Extract the (x, y) coordinate from the center of the cell holding the provided text.  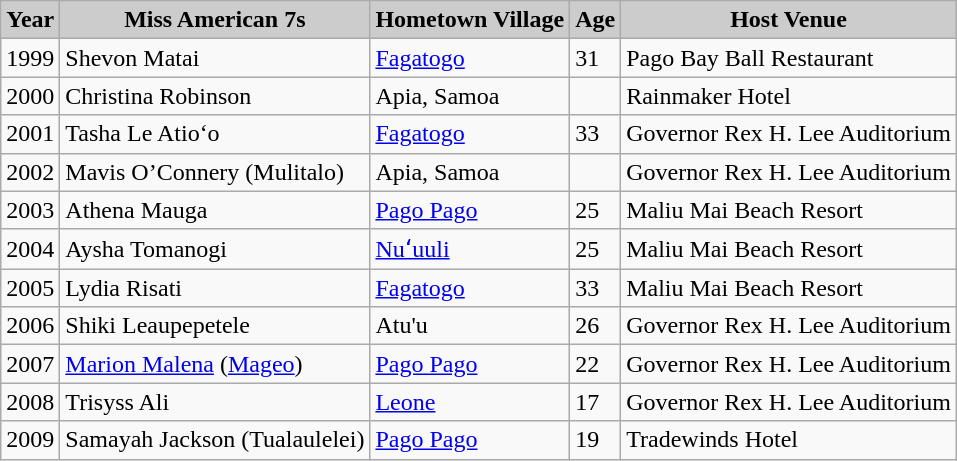
Athena Mauga (215, 210)
Pago Bay Ball Restaurant (789, 58)
2006 (30, 326)
22 (596, 364)
2004 (30, 249)
2002 (30, 172)
Aysha Tomanogi (215, 249)
1999 (30, 58)
Hometown Village (470, 20)
19 (596, 440)
Year (30, 20)
Tradewinds Hotel (789, 440)
Leone (470, 402)
2005 (30, 288)
Shiki Leaupepetele (215, 326)
Nuʻuuli (470, 249)
Age (596, 20)
Host Venue (789, 20)
Tasha Le Atio‘o (215, 134)
2008 (30, 402)
Christina Robinson (215, 96)
Rainmaker Hotel (789, 96)
Atu'u (470, 326)
Mavis O’Connery (Mulitalo) (215, 172)
17 (596, 402)
2009 (30, 440)
Marion Malena (Mageo) (215, 364)
31 (596, 58)
2007 (30, 364)
2003 (30, 210)
Trisyss Ali (215, 402)
Shevon Matai (215, 58)
26 (596, 326)
2000 (30, 96)
Miss American 7s (215, 20)
Lydia Risati (215, 288)
2001 (30, 134)
Samayah Jackson (Tualaulelei) (215, 440)
